Scan for the cell matching the given text and deliver its [x, y] coordinate at center. 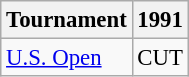
1991 [160, 20]
U.S. Open [66, 58]
Tournament [66, 20]
CUT [160, 58]
